From the cell containing the given text, extract its center point as (X, Y) coordinate. 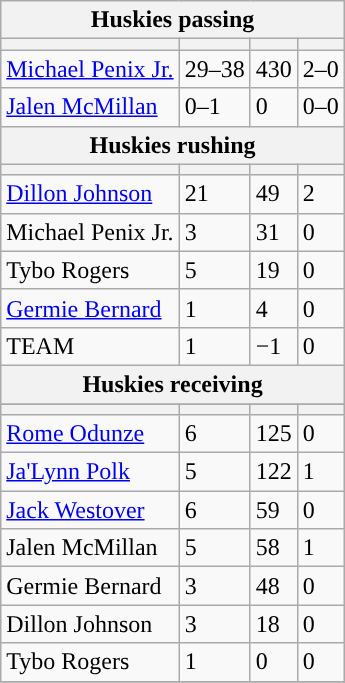
19 (274, 270)
21 (214, 194)
TEAM (90, 346)
31 (274, 232)
Huskies receiving (173, 384)
58 (274, 548)
Huskies passing (173, 20)
29–38 (214, 69)
2–0 (320, 69)
4 (274, 308)
Jack Westover (90, 510)
122 (274, 472)
Rome Odunze (90, 434)
2 (320, 194)
430 (274, 69)
125 (274, 434)
0–1 (214, 107)
0–0 (320, 107)
−1 (274, 346)
49 (274, 194)
48 (274, 586)
Huskies rushing (173, 145)
Ja'Lynn Polk (90, 472)
59 (274, 510)
18 (274, 624)
